Capture the cell that displays the provided text and extract its [X, Y] central coordinate. 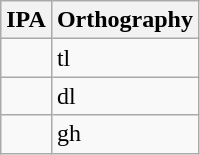
gh [124, 134]
tl [124, 58]
IPA [26, 20]
dl [124, 96]
Orthography [124, 20]
